Determine the [x, y] coordinate at the center of the cell enclosing the given text.  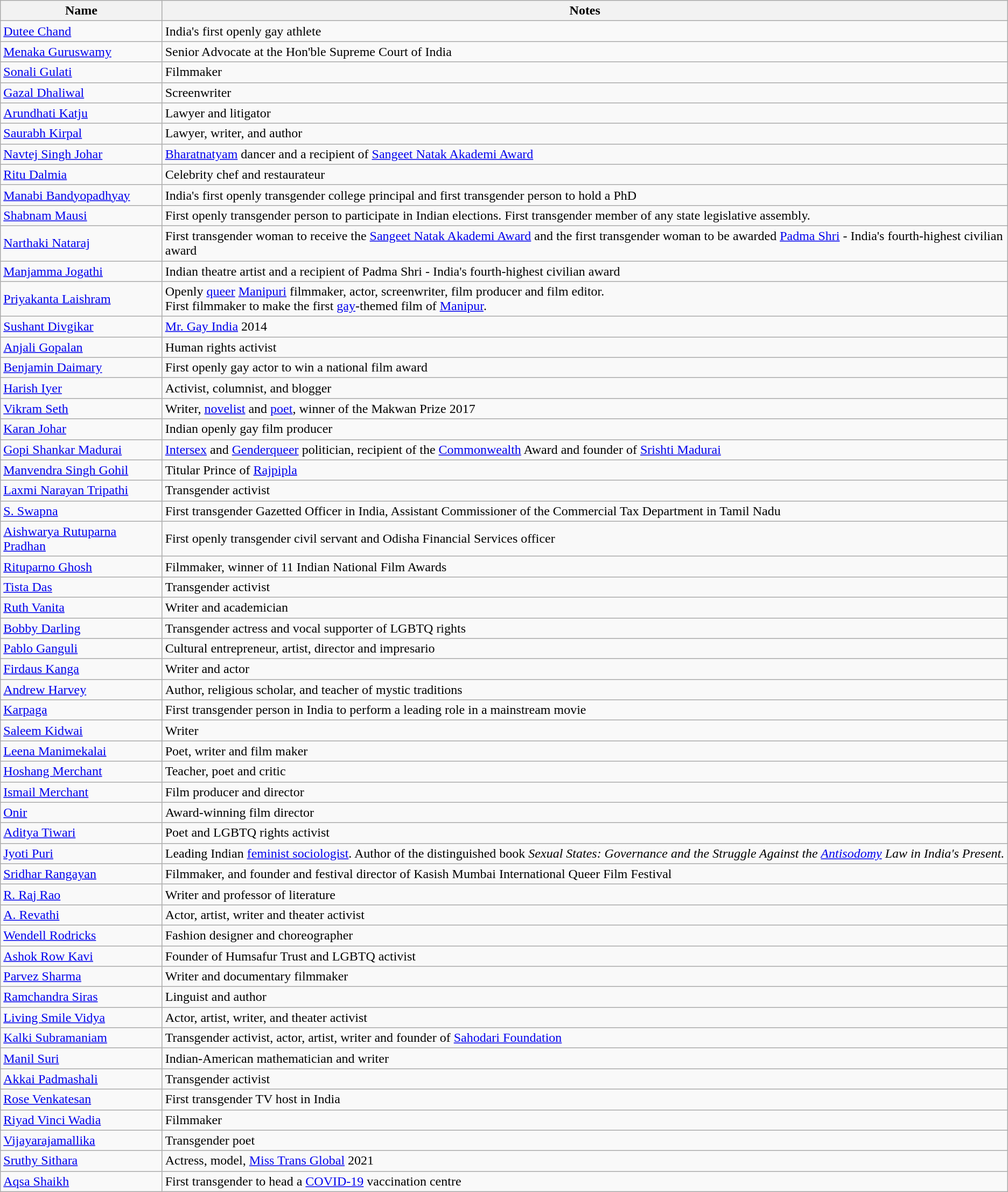
First transgender person in India to perform a leading role in a mainstream movie [585, 710]
Laxmi Narayan Tripathi [81, 490]
Mr. Gay India 2014 [585, 327]
First transgender TV host in India [585, 1099]
Film producer and director [585, 792]
Parvez Sharma [81, 977]
Wendell Rodricks [81, 935]
Writer and academician [585, 607]
Karan Johar [81, 429]
Award-winning film director [585, 812]
Author, religious scholar, and teacher of mystic traditions [585, 690]
First transgender to head a COVID-19 vaccination centre [585, 1181]
Pablo Ganguli [81, 649]
Lawyer and litigator [585, 113]
Ashok Row Kavi [81, 956]
Riyad Vinci Wadia [81, 1120]
Cultural entrepreneur, artist, director and impresario [585, 649]
Narthaki Nataraj [81, 243]
Anjali Gopalan [81, 347]
Onir [81, 812]
Harish Iyer [81, 388]
Founder of Humsafur Trust and LGBTQ activist [585, 956]
S. Swapna [81, 511]
Rituparno Ghosh [81, 566]
Karpaga [81, 710]
Writer [585, 731]
Arundhati Katju [81, 113]
Celebrity chef and restaurateur [585, 174]
Sridhar Rangayan [81, 874]
Senior Advocate at the Hon'ble Supreme Court of India [585, 52]
Ruth Vanita [81, 607]
Rose Venkatesan [81, 1099]
Teacher, poet and critic [585, 772]
Saurabh Kirpal [81, 134]
Bharatnatyam dancer and a recipient of Sangeet Natak Akademi Award [585, 154]
Indian theatre artist and a recipient of Padma Shri - India's fourth-highest civilian award [585, 271]
Priyakanta Laishram [81, 299]
Menaka Guruswamy [81, 52]
Openly queer Manipuri filmmaker, actor, screenwriter, film producer and film editor.First filmmaker to make the first gay-themed film of Manipur. [585, 299]
Name [81, 11]
India's first openly gay athlete [585, 31]
Writer and documentary filmmaker [585, 977]
Vijayarajamallika [81, 1140]
First openly transgender civil servant and Odisha Financial Services officer [585, 538]
Vikram Seth [81, 409]
Sonali Gulati [81, 72]
Ismail Merchant [81, 792]
Fashion designer and choreographer [585, 935]
A. Revathi [81, 915]
Indian-American mathematician and writer [585, 1058]
Andrew Harvey [81, 690]
Actor, artist, writer, and theater activist [585, 1018]
Transgender actress and vocal supporter of LGBTQ rights [585, 628]
Actress, model, Miss Trans Global 2021 [585, 1161]
First openly gay actor to win a national film award [585, 368]
Tista Das [81, 587]
Shabnam Mausi [81, 215]
Writer and actor [585, 669]
India's first openly transgender college principal and first transgender person to hold a PhD [585, 195]
Saleem Kidwai [81, 731]
R. Raj Rao [81, 894]
Living Smile Vidya [81, 1018]
Aditya Tiwari [81, 833]
Poet and LGBTQ rights activist [585, 833]
Manil Suri [81, 1058]
Sushant Divgikar [81, 327]
Notes [585, 11]
Aishwarya Rutuparna Pradhan [81, 538]
Filmmaker, winner of 11 Indian National Film Awards [585, 566]
Human rights activist [585, 347]
Writer and professor of literature [585, 894]
First transgender Gazetted Officer in India, Assistant Commissioner of the Commercial Tax Department in Tamil Nadu [585, 511]
Hoshang Merchant [81, 772]
Benjamin Daimary [81, 368]
Kalki Subramaniam [81, 1038]
Transgender poet [585, 1140]
Intersex and Genderqueer politician, recipient of the Commonwealth Award and founder of Srishti Madurai [585, 450]
Gazal Dhaliwal [81, 93]
Bobby Darling [81, 628]
Leena Manimekalai [81, 751]
Writer, novelist and poet, winner of the Makwan Prize 2017 [585, 409]
Activist, columnist, and blogger [585, 388]
Manvendra Singh Gohil [81, 470]
Ramchandra Siras [81, 997]
Indian openly gay film producer [585, 429]
Dutee Chand [81, 31]
Actor, artist, writer and theater activist [585, 915]
Jyoti Puri [81, 853]
Titular Prince of Rajpipla [585, 470]
Lawyer, writer, and author [585, 134]
Sruthy Sithara [81, 1161]
Aqsa Shaikh [81, 1181]
Poet, writer and film maker [585, 751]
Firdaus Kanga [81, 669]
Navtej Singh Johar [81, 154]
First openly transgender person to participate in Indian elections. First transgender member of any state legislative assembly. [585, 215]
Ritu Dalmia [81, 174]
Manabi Bandyopadhyay [81, 195]
Gopi Shankar Madurai [81, 450]
Manjamma Jogathi [81, 271]
Transgender activist, actor, artist, writer and founder of Sahodari Foundation [585, 1038]
Filmmaker, and founder and festival director of Kasish Mumbai International Queer Film Festival [585, 874]
Akkai Padmashali [81, 1079]
Linguist and author [585, 997]
Screenwriter [585, 93]
